From the cell containing the given text, extract its center point as [X, Y] coordinate. 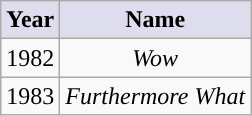
Name [156, 20]
1983 [30, 96]
Furthermore What [156, 96]
Wow [156, 58]
Year [30, 20]
1982 [30, 58]
